Scan for the cell matching the given text and deliver its [X, Y] coordinate at center. 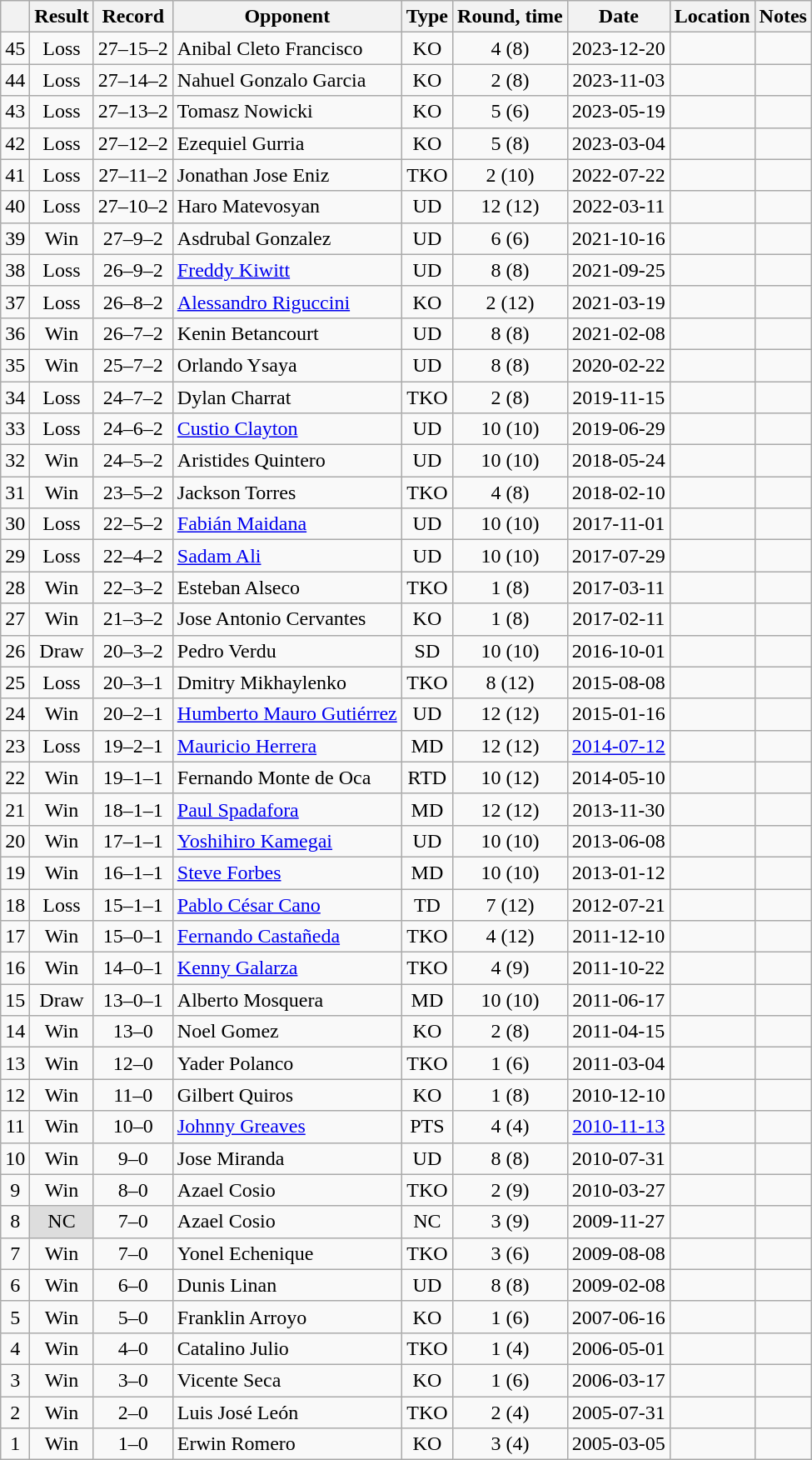
8–0 [133, 1190]
2022-03-11 [618, 207]
Custio Clayton [286, 429]
Esteban Alseco [286, 587]
Pablo César Cano [286, 904]
24 [15, 714]
Humberto Mauro Gutiérrez [286, 714]
20–3–1 [133, 682]
5 [15, 1317]
14 [15, 1032]
2021-09-25 [618, 270]
Alessandro Riguccini [286, 302]
Gilbert Quiros [286, 1095]
3 (6) [511, 1253]
2 (10) [511, 175]
13–0 [133, 1032]
2022-07-22 [618, 175]
Yoshihiro Kamegai [286, 841]
Result [62, 17]
RTD [426, 777]
23–5–2 [133, 492]
4 (12) [511, 937]
2005-07-31 [618, 1412]
2021-10-16 [618, 238]
4–0 [133, 1348]
Noel Gomez [286, 1032]
Aristides Quintero [286, 461]
Type [426, 17]
14–0–1 [133, 968]
Kenin Betancourt [286, 333]
2015-08-08 [618, 682]
37 [15, 302]
Johnny Greaves [286, 1127]
Yader Polanco [286, 1063]
27–9–2 [133, 238]
26–8–2 [133, 302]
2009-08-08 [618, 1253]
PTS [426, 1127]
2 [15, 1412]
27–11–2 [133, 175]
21–3–2 [133, 619]
2019-06-29 [618, 429]
22 [15, 777]
6 (6) [511, 238]
2017-07-29 [618, 556]
34 [15, 397]
18–1–1 [133, 809]
Steve Forbes [286, 872]
Ezequiel Gurria [286, 143]
2023-03-04 [618, 143]
17–1–1 [133, 841]
43 [15, 112]
22–5–2 [133, 524]
26–7–2 [133, 333]
4 (4) [511, 1127]
20–2–1 [133, 714]
40 [15, 207]
2005-03-05 [618, 1444]
1 (4) [511, 1348]
2016-10-01 [618, 651]
Date [618, 17]
2015-01-16 [618, 714]
Fernando Castañeda [286, 937]
Freddy Kiwitt [286, 270]
2019-11-15 [618, 397]
Anibal Cleto Francisco [286, 48]
2006-03-17 [618, 1380]
36 [15, 333]
Erwin Romero [286, 1444]
Yonel Echenique [286, 1253]
2011-10-22 [618, 968]
38 [15, 270]
2013-06-08 [618, 841]
1–0 [133, 1444]
22–4–2 [133, 556]
10 (12) [511, 777]
21 [15, 809]
16 [15, 968]
44 [15, 80]
4 [15, 1348]
2020-02-22 [618, 365]
Sadam Ali [286, 556]
15–0–1 [133, 937]
Jonathan Jose Eniz [286, 175]
Alberto Mosquera [286, 1000]
2018-05-24 [618, 461]
Haro Matevosyan [286, 207]
Tomasz Nowicki [286, 112]
Location [712, 17]
20 [15, 841]
Luis José León [286, 1412]
29 [15, 556]
27 [15, 619]
12–0 [133, 1063]
24–5–2 [133, 461]
23 [15, 746]
32 [15, 461]
SD [426, 651]
2007-06-16 [618, 1317]
2012-07-21 [618, 904]
Opponent [286, 17]
Mauricio Herrera [286, 746]
2010-12-10 [618, 1095]
24–6–2 [133, 429]
42 [15, 143]
2021-02-08 [618, 333]
3 (9) [511, 1222]
2017-02-11 [618, 619]
33 [15, 429]
20–3–2 [133, 651]
Kenny Galarza [286, 968]
2009-02-08 [618, 1285]
2013-11-30 [618, 809]
10 [15, 1158]
35 [15, 365]
19 [15, 872]
3–0 [133, 1380]
7 [15, 1253]
2 (12) [511, 302]
19–1–1 [133, 777]
Notes [783, 17]
Asdrubal Gonzalez [286, 238]
39 [15, 238]
12 [15, 1095]
2006-05-01 [618, 1348]
24–7–2 [133, 397]
5–0 [133, 1317]
2023-05-19 [618, 112]
Orlando Ysaya [286, 365]
2011-06-17 [618, 1000]
27–13–2 [133, 112]
2011-03-04 [618, 1063]
41 [15, 175]
2010-11-13 [618, 1127]
22–3–2 [133, 587]
2011-12-10 [618, 937]
2 (4) [511, 1412]
2014-05-10 [618, 777]
15–1–1 [133, 904]
30 [15, 524]
8 (12) [511, 682]
2017-11-01 [618, 524]
Nahuel Gonzalo Garcia [286, 80]
2023-12-20 [618, 48]
27–15–2 [133, 48]
Franklin Arroyo [286, 1317]
26–9–2 [133, 270]
13–0–1 [133, 1000]
6 [15, 1285]
28 [15, 587]
26 [15, 651]
2021-03-19 [618, 302]
2014-07-12 [618, 746]
Dunis Linan [286, 1285]
2011-04-15 [618, 1032]
27–14–2 [133, 80]
Fernando Monte de Oca [286, 777]
Dmitry Mikhaylenko [286, 682]
Jackson Torres [286, 492]
19–2–1 [133, 746]
27–12–2 [133, 143]
3 (4) [511, 1444]
9–0 [133, 1158]
2010-07-31 [618, 1158]
2–0 [133, 1412]
45 [15, 48]
Paul Spadafora [286, 809]
15 [15, 1000]
Vicente Seca [286, 1380]
Record [133, 17]
13 [15, 1063]
Catalino Julio [286, 1348]
10–0 [133, 1127]
2 (9) [511, 1190]
2009-11-27 [618, 1222]
1 [15, 1444]
11–0 [133, 1095]
Jose Antonio Cervantes [286, 619]
8 [15, 1222]
Pedro Verdu [286, 651]
Jose Miranda [286, 1158]
11 [15, 1127]
3 [15, 1380]
2017-03-11 [618, 587]
16–1–1 [133, 872]
Fabián Maidana [286, 524]
2023-11-03 [618, 80]
7 (12) [511, 904]
Round, time [511, 17]
2013-01-12 [618, 872]
2010-03-27 [618, 1190]
25 [15, 682]
2018-02-10 [618, 492]
Dylan Charrat [286, 397]
6–0 [133, 1285]
27–10–2 [133, 207]
18 [15, 904]
4 (9) [511, 968]
9 [15, 1190]
5 (6) [511, 112]
31 [15, 492]
TD [426, 904]
5 (8) [511, 143]
17 [15, 937]
25–7–2 [133, 365]
